Find where the given text appears and provide that cell's center as (x, y) coordinate. 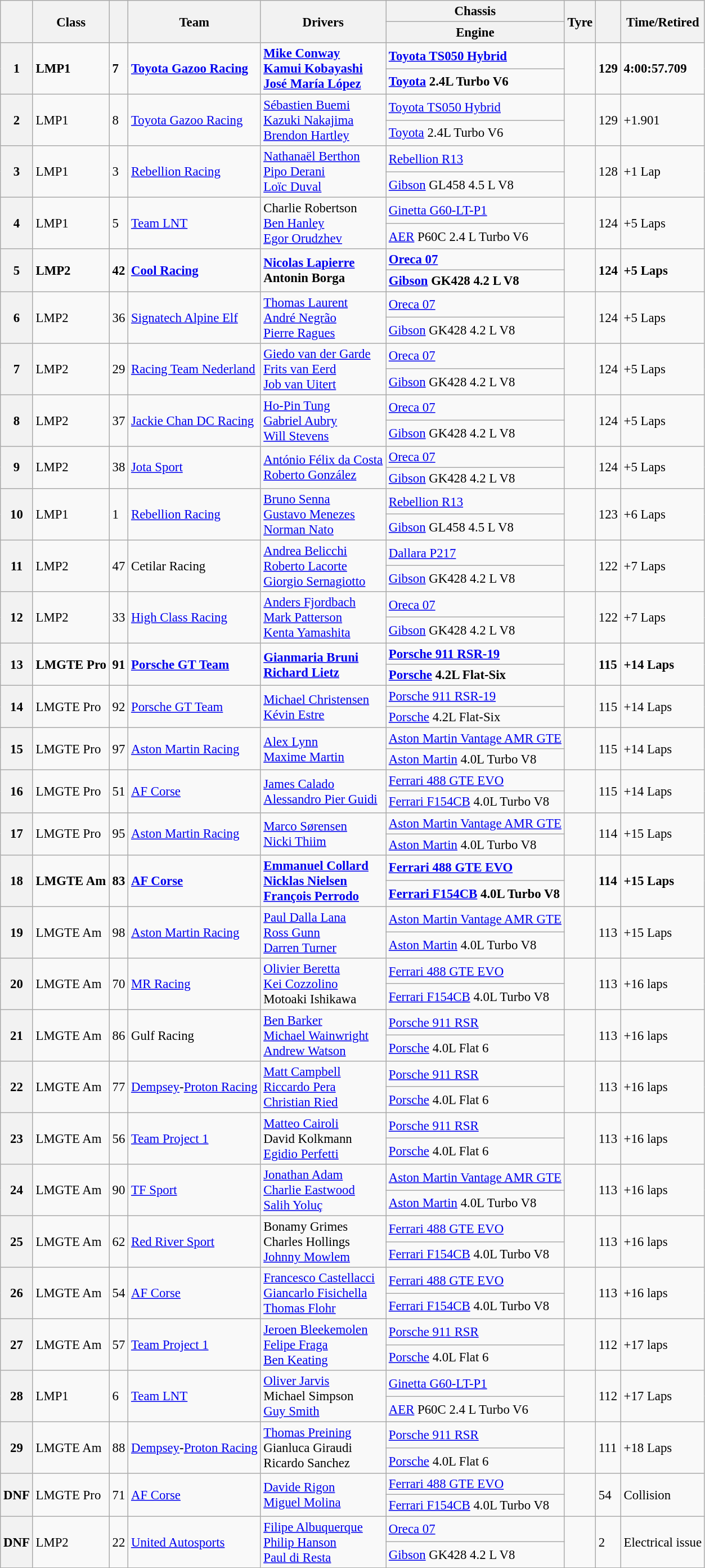
51 (118, 792)
MR Racing (195, 984)
92 (118, 707)
Chassis (475, 11)
77 (118, 1087)
38 (118, 467)
Filipe Albuquerque Philip Hanson Paul di Resta (323, 1542)
Charlie Robertson Ben Hanley Egor Orudzhev (323, 224)
33 (118, 618)
+17 laps (663, 1345)
27 (17, 1345)
13 (17, 664)
16 (17, 792)
Ben Barker Michael Wainwright Andrew Watson (323, 1035)
Dallara P217 (475, 553)
18 (17, 881)
+1.901 (663, 120)
Gianmaria Bruni Richard Lietz (323, 664)
James Calado Alessandro Pier Guidi (323, 792)
11 (17, 566)
Team (195, 21)
62 (118, 1242)
Signatech Alpine Elf (195, 318)
Giedo van der Garde Frits van Eerd Job van Uitert (323, 369)
9 (17, 467)
Cetilar Racing (195, 566)
57 (118, 1345)
High Class Racing (195, 618)
Engine (475, 33)
36 (118, 318)
+18 Laps (663, 1448)
128 (609, 172)
28 (17, 1396)
25 (17, 1242)
Ho-Pin Tung Gabriel Aubry Will Stevens (323, 421)
98 (118, 932)
86 (118, 1035)
Drivers (323, 21)
Oliver Jarvis Michael Simpson Guy Smith (323, 1396)
Emmanuel Collard Nicklas Nielsen François Perrodo (323, 881)
90 (118, 1190)
+17 Laps (663, 1396)
Nicolas Lapierre Antonin Borga (323, 270)
14 (17, 707)
97 (118, 749)
23 (17, 1138)
Tyre (580, 21)
Sébastien Buemi Kazuki Nakajima Brendon Hartley (323, 120)
21 (17, 1035)
24 (17, 1190)
United Autosports (195, 1542)
Bonamy Grimes Charles Hollings Johnny Mowlem (323, 1242)
Francesco Castellacci Giancarlo Fisichella Thomas Flohr (323, 1293)
19 (17, 932)
Paul Dalla Lana Ross Gunn Darren Turner (323, 932)
Davide Rigon Miguel Molina (323, 1495)
88 (118, 1448)
12 (17, 618)
37 (118, 421)
10 (17, 515)
Marco Sørensen Nicki Thiim (323, 833)
Racing Team Nederland (195, 369)
71 (118, 1495)
Anders Fjordbach Mark Patterson Kenta Yamashita (323, 618)
4:00:57.709 (663, 69)
António Félix da Costa Roberto González (323, 467)
91 (118, 664)
95 (118, 833)
47 (118, 566)
Red River Sport (195, 1242)
Alex Lynn Maxime Martin (323, 749)
Michael Christensen Kévin Estre (323, 707)
Cool Racing (195, 270)
Matteo Cairoli David Kolkmann Egidio Perfetti (323, 1138)
Jota Sport (195, 467)
17 (17, 833)
TF Sport (195, 1190)
Electrical issue (663, 1542)
83 (118, 881)
Bruno Senna Gustavo Menezes Norman Nato (323, 515)
Thomas Laurent André Negrão Pierre Ragues (323, 318)
Jonathan Adam Charlie Eastwood Salih Yoluç (323, 1190)
Olivier Beretta Kei Cozzolino Motoaki Ishikawa (323, 984)
Collision (663, 1495)
4 (17, 224)
26 (17, 1293)
Andrea Belicchi Roberto Lacorte Giorgio Sernagiotto (323, 566)
20 (17, 984)
Mike Conway Kamui Kobayashi José María López (323, 69)
Class (71, 21)
111 (609, 1448)
Matt Campbell Riccardo Pera Christian Ried (323, 1087)
70 (118, 984)
Nathanaël Berthon Pipo Derani Loïc Duval (323, 172)
Gulf Racing (195, 1035)
42 (118, 270)
Time/Retired (663, 21)
123 (609, 515)
Jeroen Bleekemolen Felipe Fraga Ben Keating (323, 1345)
15 (17, 749)
56 (118, 1138)
Thomas Preining Gianluca Giraudi Ricardo Sanchez (323, 1448)
Jackie Chan DC Racing (195, 421)
+6 Laps (663, 515)
+1 Lap (663, 172)
